Find where the given text appears and provide that cell's center as [x, y] coordinate. 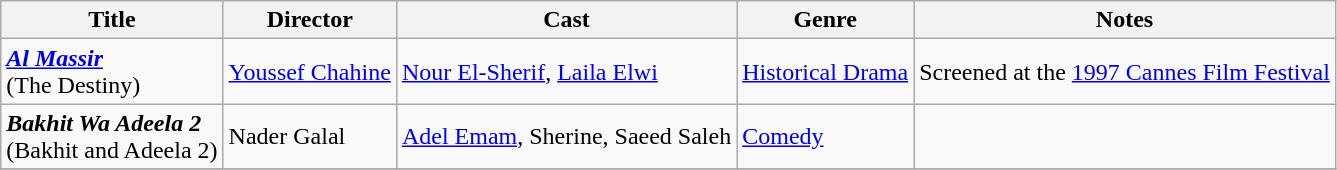
Genre [826, 20]
Title [112, 20]
Notes [1125, 20]
Director [310, 20]
Screened at the 1997 Cannes Film Festival [1125, 72]
Comedy [826, 136]
Adel Emam, Sherine, Saeed Saleh [566, 136]
Bakhit Wa Adeela 2(Bakhit and Adeela 2) [112, 136]
Cast [566, 20]
Youssef Chahine [310, 72]
Historical Drama [826, 72]
Al Massir(The Destiny) [112, 72]
Nader Galal [310, 136]
Nour El-Sherif, Laila Elwi [566, 72]
